Output the [x, y] coordinate of the center of the cell containing the given text.  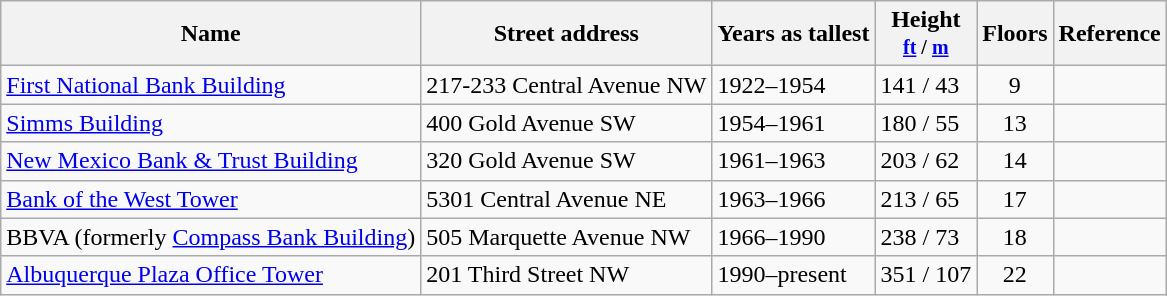
217-233 Central Avenue NW [566, 85]
Simms Building [211, 123]
Heightft / m [926, 34]
351 / 107 [926, 275]
505 Marquette Avenue NW [566, 237]
1966–1990 [794, 237]
Bank of the West Tower [211, 199]
BBVA (formerly Compass Bank Building) [211, 237]
Name [211, 34]
201 Third Street NW [566, 275]
213 / 65 [926, 199]
141 / 43 [926, 85]
Reference [1110, 34]
238 / 73 [926, 237]
Years as tallest [794, 34]
320 Gold Avenue SW [566, 161]
18 [1015, 237]
1922–1954 [794, 85]
1954–1961 [794, 123]
1961–1963 [794, 161]
14 [1015, 161]
1990–present [794, 275]
203 / 62 [926, 161]
9 [1015, 85]
180 / 55 [926, 123]
22 [1015, 275]
Floors [1015, 34]
400 Gold Avenue SW [566, 123]
New Mexico Bank & Trust Building [211, 161]
Street address [566, 34]
1963–1966 [794, 199]
5301 Central Avenue NE [566, 199]
Albuquerque Plaza Office Tower [211, 275]
13 [1015, 123]
17 [1015, 199]
First National Bank Building [211, 85]
